Extract the (x, y) coordinate from the center of the cell holding the provided text.  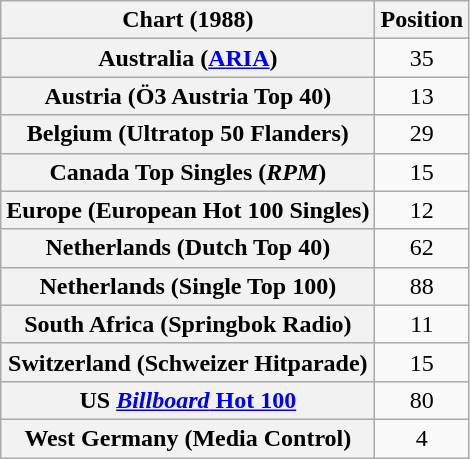
Belgium (Ultratop 50 Flanders) (188, 134)
88 (422, 286)
Australia (ARIA) (188, 58)
Position (422, 20)
11 (422, 324)
4 (422, 438)
62 (422, 248)
12 (422, 210)
35 (422, 58)
Netherlands (Single Top 100) (188, 286)
West Germany (Media Control) (188, 438)
South Africa (Springbok Radio) (188, 324)
13 (422, 96)
Chart (1988) (188, 20)
Netherlands (Dutch Top 40) (188, 248)
80 (422, 400)
Europe (European Hot 100 Singles) (188, 210)
US Billboard Hot 100 (188, 400)
Austria (Ö3 Austria Top 40) (188, 96)
Switzerland (Schweizer Hitparade) (188, 362)
29 (422, 134)
Canada Top Singles (RPM) (188, 172)
